Return the [X, Y] coordinate for the center point of the cell that contains the specified text.  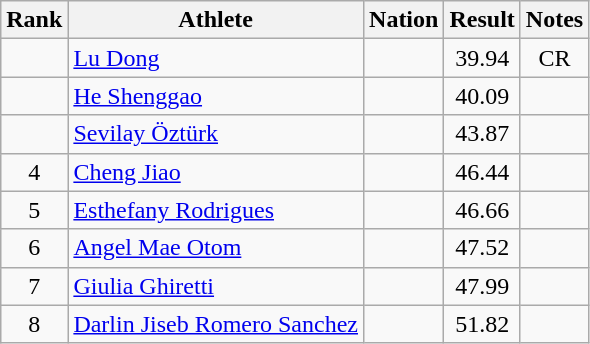
Sevilay Öztürk [216, 134]
39.94 [482, 58]
8 [34, 324]
4 [34, 172]
Lu Dong [216, 58]
Rank [34, 20]
Darlin Jiseb Romero Sanchez [216, 324]
Nation [404, 20]
Esthefany Rodrigues [216, 210]
47.52 [482, 248]
46.66 [482, 210]
51.82 [482, 324]
Notes [554, 20]
Athlete [216, 20]
46.44 [482, 172]
43.87 [482, 134]
5 [34, 210]
CR [554, 58]
Angel Mae Otom [216, 248]
Cheng Jiao [216, 172]
Result [482, 20]
47.99 [482, 286]
6 [34, 248]
40.09 [482, 96]
He Shenggao [216, 96]
Giulia Ghiretti [216, 286]
7 [34, 286]
